Identify which cell holds the provided text, then report its (X, Y) central coordinate. 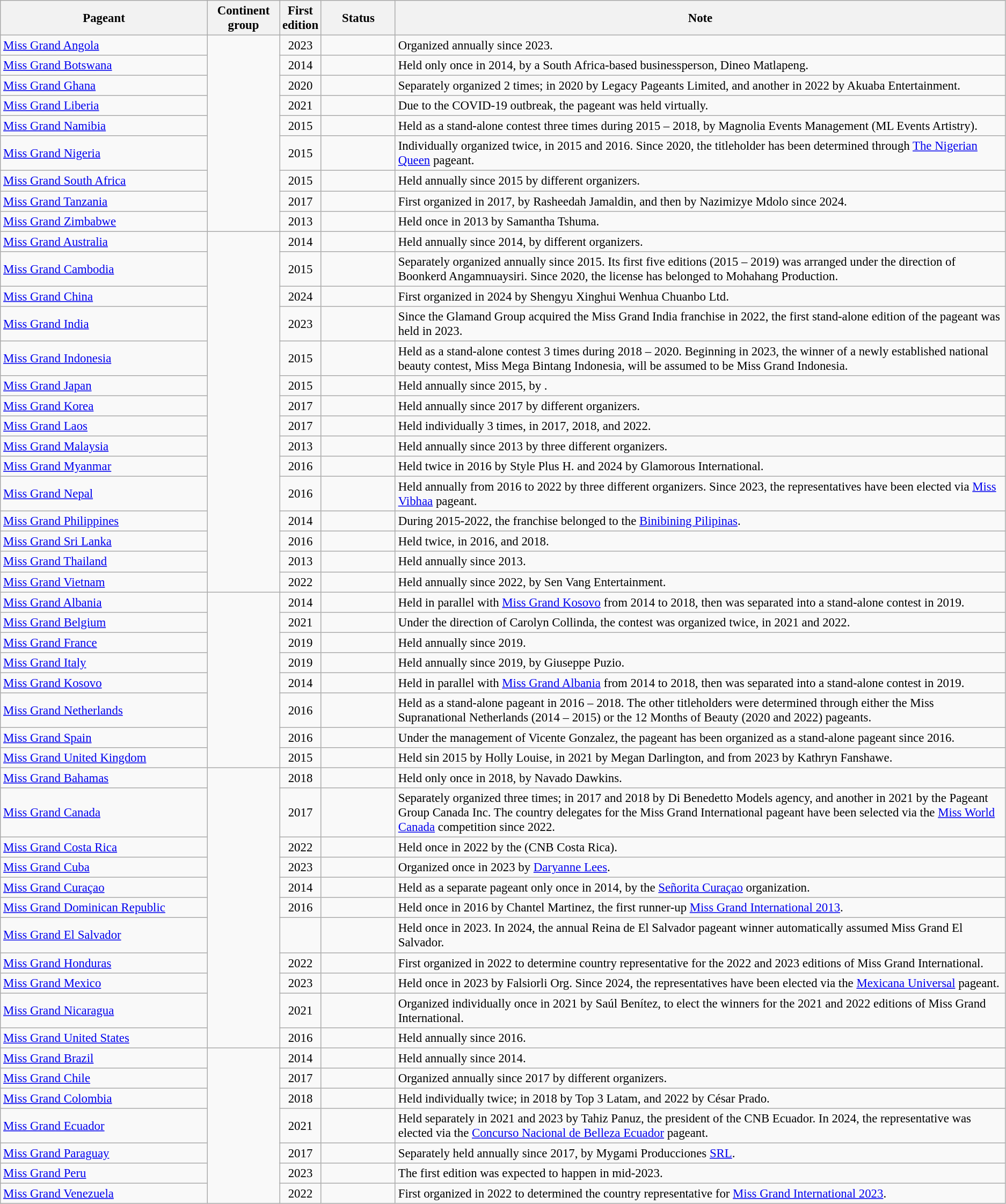
First organized in 2024 by Shengyu Xinghui Wenhua Chuanbo Ltd. (700, 296)
Miss Grand Venezuela (104, 1194)
Miss Grand India (104, 324)
Held annually since 2019, by Giuseppe Puzio. (700, 663)
Miss Grand Nicaragua (104, 1010)
Miss Grand Sri Lanka (104, 542)
Due to the COVID-19 outbreak, the pageant was held virtually. (700, 106)
Held annually since 2015 by different organizers. (700, 181)
Miss Grand Indonesia (104, 359)
Held annually since 2013 by three different organizers. (700, 447)
Miss Grand Chile (104, 1078)
Miss Grand Spain (104, 738)
Held annually since 2013. (700, 562)
Miss Grand Ghana (104, 86)
Held once in 2023 by Falsiorli Org. Since 2024, the representatives have been elected via the Mexicana Universal pageant. (700, 983)
Miss Grand United Kingdom (104, 758)
Held twice in 2016 by Style Plus H. and 2024 by Glamorous International. (700, 466)
Miss Grand Myanmar (104, 466)
First organized in 2017, by Rasheedah Jamaldin, and then by Nazimizye Mdolo since 2024. (700, 201)
Miss Grand Belgium (104, 622)
Miss Grand Paraguay (104, 1153)
Miss Grand Thailand (104, 562)
Held annually since 2014. (700, 1058)
Held as a separate pageant only once in 2014, by the Señorita Curaçao organization. (700, 888)
Firstedition (301, 18)
Miss Grand United States (104, 1038)
Miss Grand Australia (104, 242)
Held once in 2013 by Samantha Tshuma. (700, 221)
Separately organized 2 times; in 2020 by Legacy Pageants Limited, and another in 2022 by Akuaba Entertainment. (700, 86)
Continent group (243, 18)
Miss Grand Zimbabwe (104, 221)
Miss Grand Cambodia (104, 268)
Held annually since 2014, by different organizers. (700, 242)
Miss Grand Italy (104, 663)
Miss Grand Namibia (104, 126)
Miss Grand Angola (104, 46)
Miss Grand China (104, 296)
Miss Grand Vietnam (104, 582)
Miss Grand Dominican Republic (104, 908)
Held in parallel with Miss Grand Albania from 2014 to 2018, then was separated into a stand-alone contest in 2019. (700, 683)
Miss Grand Brazil (104, 1058)
Held once in 2016 by Chantel Martinez, the first runner-up Miss Grand International 2013. (700, 908)
Miss Grand Nigeria (104, 154)
Miss Grand Peru (104, 1173)
Held sin 2015 by Holly Louise, in 2021 by Megan Darlington, and from 2023 by Kathryn Fanshawe. (700, 758)
The first edition was expected to happen in mid-2023. (700, 1173)
Held twice, in 2016, and 2018. (700, 542)
Since the Glamand Group acquired the Miss Grand India franchise in 2022, the first stand-alone edition of the pageant was held in 2023. (700, 324)
Held annually since 2022, by Sen Vang Entertainment. (700, 582)
Held only once in 2018, by Navado Dawkins. (700, 778)
Under the direction of Carolyn Collinda, the contest was organized twice, in 2021 and 2022. (700, 622)
Miss Grand Honduras (104, 963)
Miss Grand Colombia (104, 1098)
Miss Grand Ecuador (104, 1126)
Miss Grand Canada (104, 813)
Individually organized twice, in 2015 and 2016. Since 2020, the titleholder has been determined through The Nigerian Queen pageant. (700, 154)
Note (700, 18)
Organized individually once in 2021 by Saúl Benítez, to elect the winners for the 2021 and 2022 editions of Miss Grand International. (700, 1010)
2020 (301, 86)
Held annually from 2016 to 2022 by three different organizers. Since 2023, the representatives have been elected via Miss Vibhaa pageant. (700, 494)
Miss Grand Botswana (104, 65)
Miss Grand Nepal (104, 494)
First organized in 2022 to determine country representative for the 2022 and 2023 editions of Miss Grand International. (700, 963)
Organized annually since 2023. (700, 46)
Pageant (104, 18)
Miss Grand Laos (104, 426)
Separately held annually since 2017, by Mygami Producciones SRL. (700, 1153)
Miss Grand Liberia (104, 106)
Held in parallel with Miss Grand Kosovo from 2014 to 2018, then was separated into a stand-alone contest in 2019. (700, 602)
Held annually since 2016. (700, 1038)
Miss Grand France (104, 643)
Miss Grand Kosovo (104, 683)
Held annually since 2015, by . (700, 386)
Held once in 2023. In 2024, the annual Reina de El Salvador pageant winner automatically assumed Miss Grand El Salvador. (700, 935)
Miss Grand El Salvador (104, 935)
Organized once in 2023 by Daryanne Lees. (700, 867)
During 2015-2022, the franchise belonged to the Binibining Pilipinas. (700, 521)
Held annually since 2017 by different organizers. (700, 406)
Miss Grand Bahamas (104, 778)
Miss Grand Netherlands (104, 711)
Miss Grand Korea (104, 406)
Miss Grand South Africa (104, 181)
Held annually since 2019. (700, 643)
Miss Grand Albania (104, 602)
Miss Grand Japan (104, 386)
Held individually 3 times, in 2017, 2018, and 2022. (700, 426)
Held as a stand-alone contest three times during 2015 – 2018, by Magnolia Events Management (ML Events Artistry). (700, 126)
2024 (301, 296)
Held once in 2022 by the (CNB Costa Rica). (700, 848)
Miss Grand Curaçao (104, 888)
Held individually twice; in 2018 by Top 3 Latam, and 2022 by César Prado. (700, 1098)
Miss Grand Tanzania (104, 201)
Held only once in 2014, by a South Africa-based businessperson, Dineo Matlapeng. (700, 65)
Status (358, 18)
Miss Grand Mexico (104, 983)
Miss Grand Philippines (104, 521)
First organized in 2022 to determined the country representative for Miss Grand International 2023. (700, 1194)
Miss Grand Costa Rica (104, 848)
Miss Grand Malaysia (104, 447)
Organized annually since 2017 by different organizers. (700, 1078)
Miss Grand Cuba (104, 867)
Under the management of Vicente Gonzalez, the pageant has been organized as a stand-alone pageant since 2016. (700, 738)
